Find where the given text appears and provide that cell's center as (X, Y) coordinate. 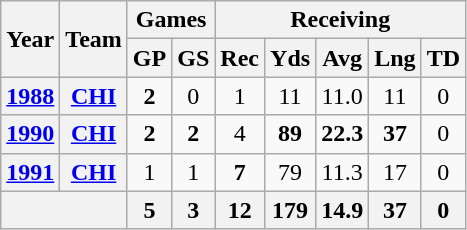
Avg (342, 58)
Yds (290, 58)
5 (149, 210)
Games (170, 20)
3 (194, 210)
Receiving (340, 20)
179 (290, 210)
1991 (30, 172)
GS (194, 58)
79 (290, 172)
11.0 (342, 96)
17 (395, 172)
7 (240, 172)
89 (290, 134)
14.9 (342, 210)
Rec (240, 58)
22.3 (342, 134)
Lng (395, 58)
11.3 (342, 172)
12 (240, 210)
1988 (30, 96)
GP (149, 58)
Team (94, 39)
Year (30, 39)
4 (240, 134)
1990 (30, 134)
TD (443, 58)
